Determine the (X, Y) coordinate at the center of the cell enclosing the given text.  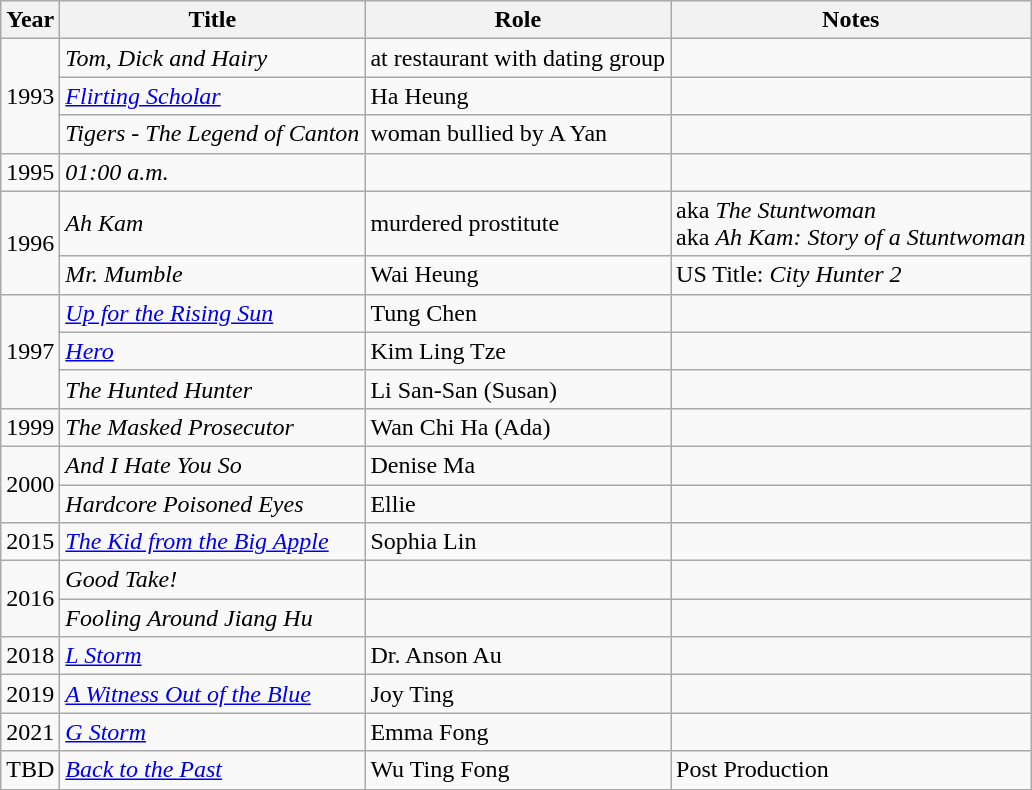
woman bullied by A Yan (518, 134)
Joy Ting (518, 694)
Title (212, 20)
Wai Heung (518, 275)
Sophia Lin (518, 542)
2021 (30, 732)
2000 (30, 484)
Li San-San (Susan) (518, 389)
Tom, Dick and Hairy (212, 58)
Tung Chen (518, 313)
Ha Heung (518, 96)
1999 (30, 427)
Dr. Anson Au (518, 656)
Year (30, 20)
Fooling Around Jiang Hu (212, 618)
And I Hate You So (212, 465)
2015 (30, 542)
Notes (851, 20)
A Witness Out of the Blue (212, 694)
Denise Ma (518, 465)
Mr. Mumble (212, 275)
The Kid from the Big Apple (212, 542)
1997 (30, 351)
Post Production (851, 770)
Good Take! (212, 580)
TBD (30, 770)
Wu Ting Fong (518, 770)
1996 (30, 242)
The Hunted Hunter (212, 389)
2016 (30, 599)
Kim Ling Tze (518, 351)
Hero (212, 351)
murdered prostitute (518, 224)
L Storm (212, 656)
Hardcore Poisoned Eyes (212, 503)
2018 (30, 656)
1995 (30, 172)
Back to the Past (212, 770)
Ellie (518, 503)
Emma Fong (518, 732)
The Masked Prosecutor (212, 427)
G Storm (212, 732)
Tigers - The Legend of Canton (212, 134)
aka The Stuntwoman aka Ah Kam: Story of a Stuntwoman (851, 224)
01:00 a.m. (212, 172)
Ah Kam (212, 224)
at restaurant with dating group (518, 58)
US Title: City Hunter 2 (851, 275)
2019 (30, 694)
Up for the Rising Sun (212, 313)
Wan Chi Ha (Ada) (518, 427)
1993 (30, 96)
Role (518, 20)
Flirting Scholar (212, 96)
